Capture the cell that displays the provided text and extract its [x, y] central coordinate. 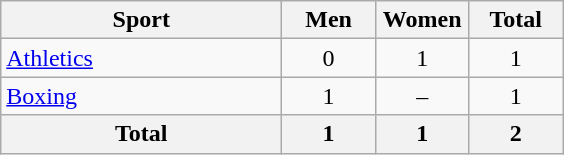
Men [329, 20]
Athletics [142, 58]
2 [516, 134]
Boxing [142, 96]
Sport [142, 20]
Women [422, 20]
– [422, 96]
0 [329, 58]
